Provide the [X, Y] coordinate of the cell's center where the given text is located.  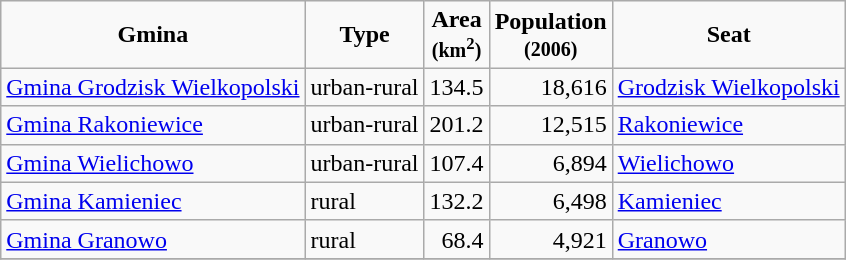
Gmina Kamieniec [153, 201]
12,515 [550, 125]
Grodzisk Wielkopolski [728, 87]
6,894 [550, 163]
201.2 [456, 125]
Wielichowo [728, 163]
Rakoniewice [728, 125]
Gmina Granowo [153, 239]
Granowo [728, 239]
Seat [728, 34]
132.2 [456, 201]
68.4 [456, 239]
6,498 [550, 201]
Gmina Rakoniewice [153, 125]
18,616 [550, 87]
Gmina [153, 34]
Population(2006) [550, 34]
107.4 [456, 163]
Gmina Grodzisk Wielkopolski [153, 87]
Gmina Wielichowo [153, 163]
4,921 [550, 239]
Type [364, 34]
Area(km2) [456, 34]
134.5 [456, 87]
Kamieniec [728, 201]
